Find where the given text appears and provide that cell's center as [X, Y] coordinate. 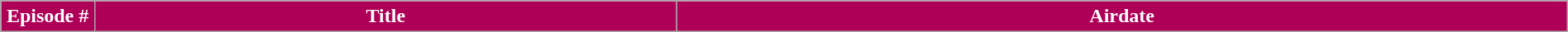
Title [385, 16]
Episode # [48, 16]
Airdate [1121, 16]
